Return the [X, Y] coordinate for the center point of the cell that contains the specified text.  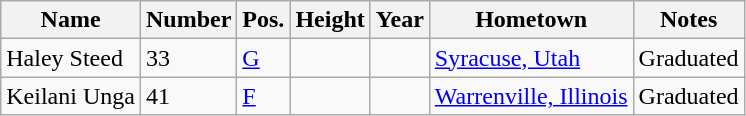
33 [188, 58]
Year [400, 20]
Height [330, 20]
Hometown [531, 20]
Syracuse, Utah [531, 58]
Haley Steed [71, 58]
41 [188, 96]
Pos. [264, 20]
Notes [688, 20]
Keilani Unga [71, 96]
Warrenville, Illinois [531, 96]
Name [71, 20]
G [264, 58]
F [264, 96]
Number [188, 20]
